Capture the cell that displays the provided text and extract its [x, y] central coordinate. 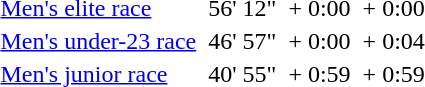
+ 0:00 [320, 41]
46' 57" [242, 41]
